From the cell containing the given text, extract its center point as [x, y] coordinate. 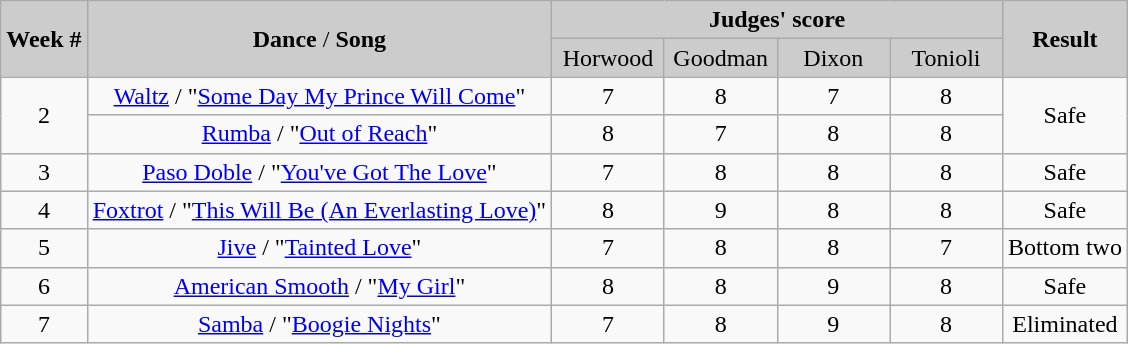
Result [1064, 39]
5 [44, 248]
Foxtrot / "This Will Be (An Everlasting Love)" [320, 210]
2 [44, 115]
Tonioli [946, 58]
Paso Doble / "You've Got The Love" [320, 172]
Week # [44, 39]
Jive / "Tainted Love" [320, 248]
4 [44, 210]
3 [44, 172]
Goodman [720, 58]
Judges' score [778, 20]
6 [44, 286]
Dance / Song [320, 39]
Eliminated [1064, 324]
Waltz / "Some Day My Prince Will Come" [320, 96]
American Smooth / "My Girl" [320, 286]
Bottom two [1064, 248]
Rumba / "Out of Reach" [320, 134]
Horwood [608, 58]
Dixon [834, 58]
Samba / "Boogie Nights" [320, 324]
